Identify which cell holds the provided text, then report its [X, Y] central coordinate. 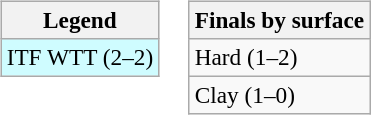
Clay (1–0) [279, 95]
Legend [80, 20]
Hard (1–2) [279, 57]
ITF WTT (2–2) [80, 57]
Finals by surface [279, 20]
